Return the [x, y] coordinate for the center point of the cell that contains the specified text.  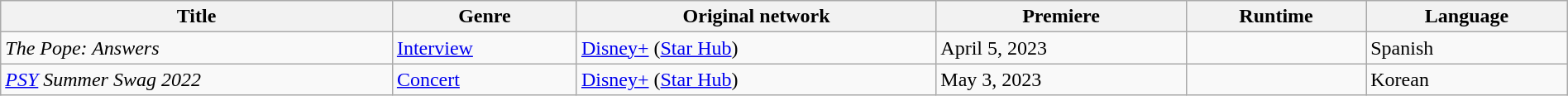
Korean [1467, 79]
Original network [756, 17]
The Pope: Answers [197, 48]
PSY Summer Swag 2022 [197, 79]
Interview [485, 48]
Concert [485, 79]
Title [197, 17]
Spanish [1467, 48]
April 5, 2023 [1062, 48]
Premiere [1062, 17]
May 3, 2023 [1062, 79]
Language [1467, 17]
Runtime [1275, 17]
Genre [485, 17]
